Provide the (x, y) coordinate of the cell's center where the given text is located.  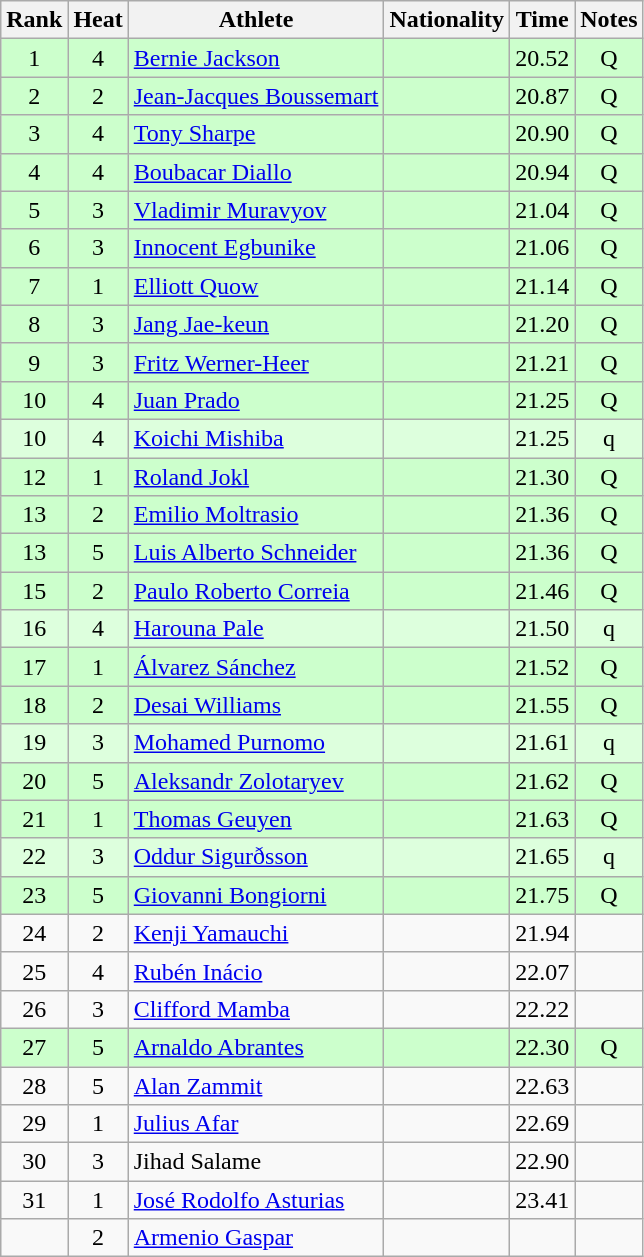
21.63 (542, 819)
Rubén Inácio (256, 971)
20.87 (542, 96)
18 (34, 705)
21.04 (542, 210)
Innocent Egbunike (256, 248)
Roland Jokl (256, 477)
22.30 (542, 1047)
23.41 (542, 1200)
12 (34, 477)
21.62 (542, 781)
20 (34, 781)
Koichi Mishiba (256, 438)
Alan Zammit (256, 1085)
23 (34, 895)
Arnaldo Abrantes (256, 1047)
Jihad Salame (256, 1162)
Luis Alberto Schneider (256, 553)
Elliott Quow (256, 286)
26 (34, 1009)
Armenio Gaspar (256, 1238)
16 (34, 629)
22.63 (542, 1085)
20.52 (542, 58)
21.94 (542, 933)
15 (34, 591)
21.14 (542, 286)
Boubacar Diallo (256, 172)
29 (34, 1124)
Paulo Roberto Correia (256, 591)
6 (34, 248)
Kenji Yamauchi (256, 933)
21.06 (542, 248)
21 (34, 819)
Jang Jae-keun (256, 324)
22.22 (542, 1009)
22.07 (542, 971)
Vladimir Muravyov (256, 210)
7 (34, 286)
17 (34, 667)
José Rodolfo Asturias (256, 1200)
24 (34, 933)
21.75 (542, 895)
21.55 (542, 705)
22.90 (542, 1162)
Harouna Pale (256, 629)
Fritz Werner-Heer (256, 362)
9 (34, 362)
21.30 (542, 477)
21.20 (542, 324)
19 (34, 743)
Time (542, 20)
Juan Prado (256, 400)
22.69 (542, 1124)
21.50 (542, 629)
21.46 (542, 591)
Jean-Jacques Boussemart (256, 96)
21.65 (542, 857)
21.21 (542, 362)
Rank (34, 20)
Bernie Jackson (256, 58)
Giovanni Bongiorni (256, 895)
25 (34, 971)
Tony Sharpe (256, 134)
Desai Williams (256, 705)
21.52 (542, 667)
Aleksandr Zolotaryev (256, 781)
Notes (609, 20)
8 (34, 324)
Álvarez Sánchez (256, 667)
22 (34, 857)
27 (34, 1047)
30 (34, 1162)
28 (34, 1085)
20.94 (542, 172)
Nationality (447, 20)
Julius Afar (256, 1124)
31 (34, 1200)
Oddur Sigurðsson (256, 857)
Athlete (256, 20)
20.90 (542, 134)
Thomas Geuyen (256, 819)
Heat (98, 20)
Emilio Moltrasio (256, 515)
21.61 (542, 743)
Mohamed Purnomo (256, 743)
Clifford Mamba (256, 1009)
